Capture the cell that displays the provided text and extract its [X, Y] central coordinate. 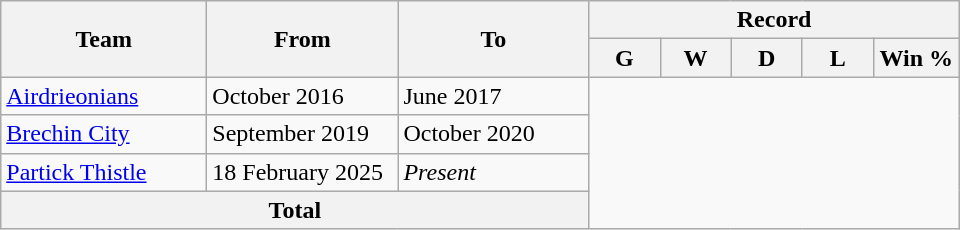
D [766, 58]
Team [104, 39]
To [494, 39]
W [696, 58]
September 2019 [302, 134]
Total [295, 210]
Partick Thistle [104, 172]
October 2020 [494, 134]
Win % [916, 58]
From [302, 39]
G [624, 58]
18 February 2025 [302, 172]
L [838, 58]
Record [774, 20]
Airdrieonians [104, 96]
Brechin City [104, 134]
October 2016 [302, 96]
June 2017 [494, 96]
Present [494, 172]
